Identify which cell holds the provided text, then report its (X, Y) central coordinate. 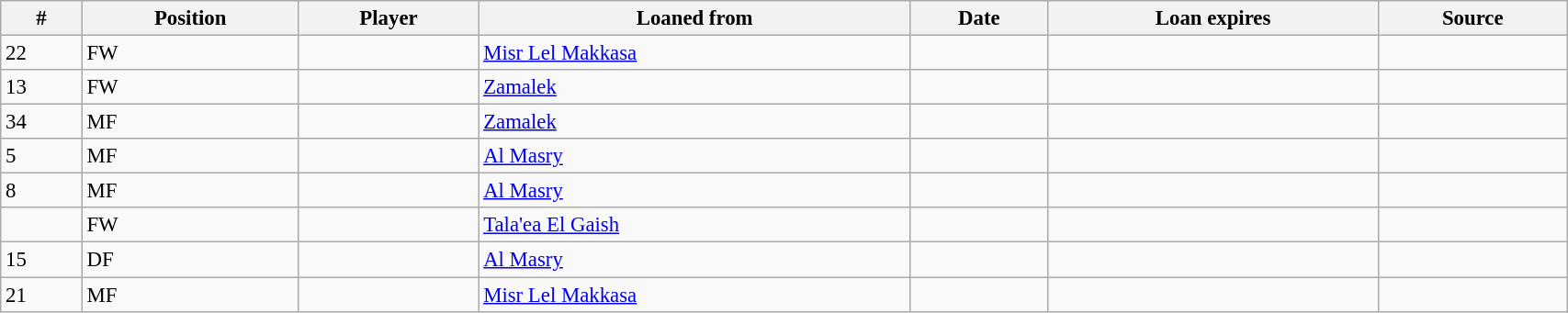
Position (190, 18)
# (41, 18)
13 (41, 87)
Loaned from (694, 18)
34 (41, 122)
22 (41, 53)
8 (41, 191)
15 (41, 260)
Loan expires (1213, 18)
Player (389, 18)
Tala'ea El Gaish (694, 225)
DF (190, 260)
21 (41, 295)
Source (1473, 18)
Date (979, 18)
5 (41, 156)
